Scan for the cell matching the given text and deliver its [X, Y] coordinate at center. 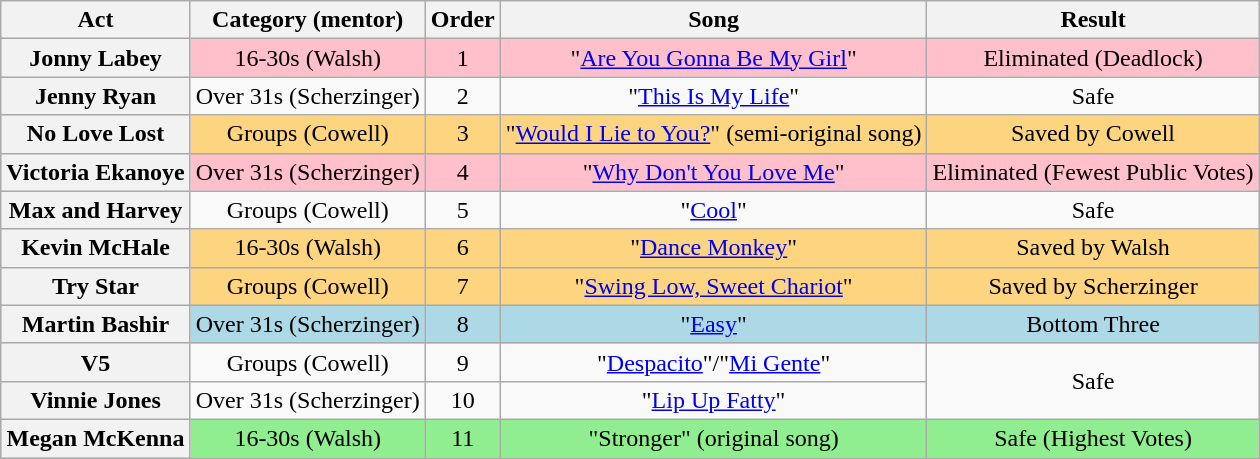
Saved by Scherzinger [1093, 286]
Order [462, 20]
8 [462, 324]
"Easy" [714, 324]
Saved by Walsh [1093, 248]
1 [462, 58]
"Despacito"/"Mi Gente" [714, 362]
Jenny Ryan [96, 96]
"Cool" [714, 210]
6 [462, 248]
Max and Harvey [96, 210]
"Dance Monkey" [714, 248]
Song [714, 20]
Megan McKenna [96, 438]
Victoria Ekanoye [96, 172]
Result [1093, 20]
Category (mentor) [308, 20]
Bottom Three [1093, 324]
Vinnie Jones [96, 400]
Eliminated (Deadlock) [1093, 58]
"Lip Up Fatty" [714, 400]
2 [462, 96]
"Would I Lie to You?" (semi-original song) [714, 134]
Safe (Highest Votes) [1093, 438]
3 [462, 134]
"Stronger" (original song) [714, 438]
"Why Don't You Love Me" [714, 172]
Eliminated (Fewest Public Votes) [1093, 172]
11 [462, 438]
V5 [96, 362]
7 [462, 286]
Kevin McHale [96, 248]
No Love Lost [96, 134]
"Are You Gonna Be My Girl" [714, 58]
"This Is My Life" [714, 96]
Act [96, 20]
9 [462, 362]
Jonny Labey [96, 58]
4 [462, 172]
Martin Bashir [96, 324]
"Swing Low, Sweet Chariot" [714, 286]
Try Star [96, 286]
10 [462, 400]
5 [462, 210]
Saved by Cowell [1093, 134]
